Locate the cell with the specified text and output its (x, y) center coordinate. 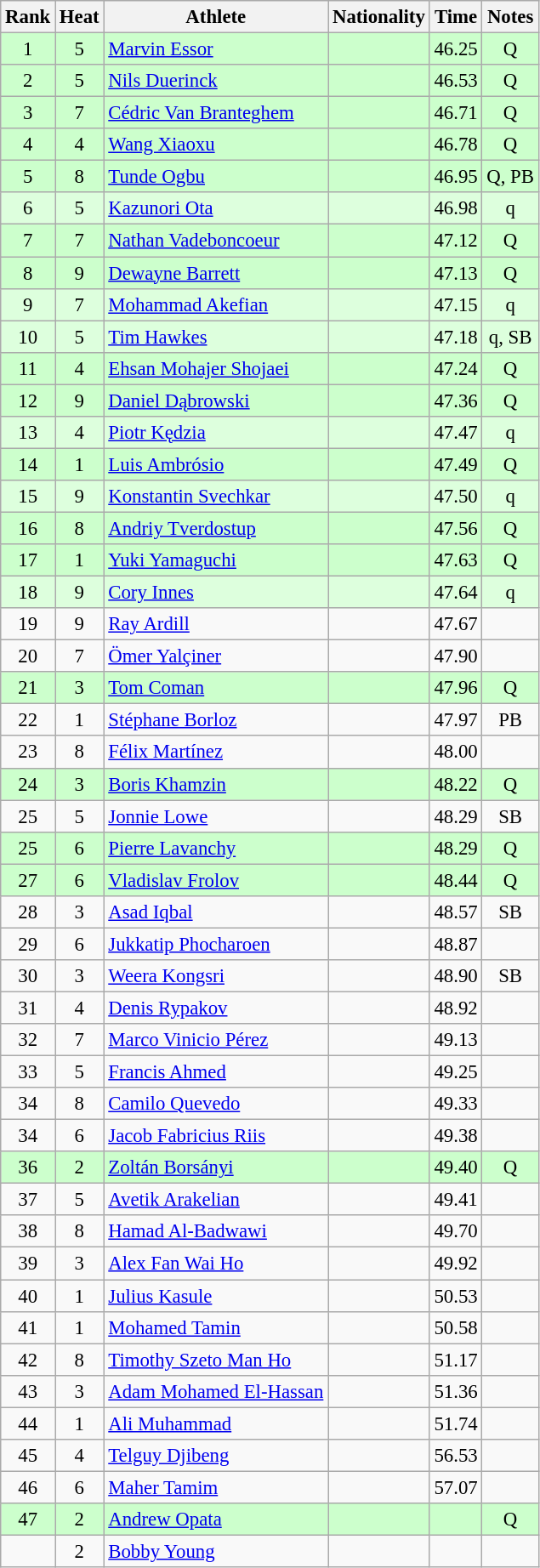
Mohammad Akefian (216, 304)
47 (28, 1520)
Boris Khamzin (216, 784)
47.18 (456, 337)
Yuki Yamaguchi (216, 560)
47.36 (456, 401)
Andriy Tverdostup (216, 528)
51.17 (456, 1360)
49.25 (456, 1072)
22 (28, 720)
Tunde Ogbu (216, 177)
51.74 (456, 1423)
40 (28, 1296)
q, SB (510, 337)
33 (28, 1072)
Avetik Arakelian (216, 1200)
41 (28, 1327)
PB (510, 720)
50.58 (456, 1327)
44 (28, 1423)
48.22 (456, 784)
Tim Hawkes (216, 337)
Heat (80, 17)
49.40 (456, 1167)
49.92 (456, 1264)
48.87 (456, 944)
30 (28, 976)
Athlete (216, 17)
47.15 (456, 304)
49.38 (456, 1136)
19 (28, 624)
14 (28, 464)
Bobby Young (216, 1551)
Camilo Quevedo (216, 1104)
45 (28, 1456)
Hamad Al-Badwawi (216, 1232)
46.25 (456, 49)
46.95 (456, 177)
31 (28, 1008)
Jonnie Lowe (216, 816)
47.96 (456, 688)
23 (28, 753)
Jacob Fabricius Riis (216, 1136)
21 (28, 688)
Mohamed Tamin (216, 1327)
Timothy Szeto Man Ho (216, 1360)
Rank (28, 17)
49.33 (456, 1104)
Nathan Vadeboncoeur (216, 241)
Stéphane Borloz (216, 720)
47.63 (456, 560)
49.13 (456, 1040)
Asad Iqbal (216, 912)
24 (28, 784)
Ray Ardill (216, 624)
42 (28, 1360)
12 (28, 401)
56.53 (456, 1456)
Q, PB (510, 177)
32 (28, 1040)
17 (28, 560)
51.36 (456, 1391)
Andrew Opata (216, 1520)
37 (28, 1200)
Luis Ambrósio (216, 464)
Vladislav Frolov (216, 880)
46.71 (456, 113)
27 (28, 880)
49.70 (456, 1232)
46 (28, 1487)
Zoltán Borsányi (216, 1167)
47.64 (456, 593)
Time (456, 17)
48.44 (456, 880)
20 (28, 656)
43 (28, 1391)
18 (28, 593)
46.53 (456, 81)
Alex Fan Wai Ho (216, 1264)
Cory Innes (216, 593)
39 (28, 1264)
Félix Martínez (216, 753)
47.56 (456, 528)
47.67 (456, 624)
Ali Muhammad (216, 1423)
13 (28, 433)
46.78 (456, 145)
Kazunori Ota (216, 208)
47.97 (456, 720)
47.13 (456, 273)
Pierre Lavanchy (216, 848)
Denis Rypakov (216, 1008)
Piotr Kędzia (216, 433)
Marvin Essor (216, 49)
11 (28, 368)
10 (28, 337)
Wang Xiaoxu (216, 145)
Notes (510, 17)
47.47 (456, 433)
48.57 (456, 912)
Maher Tamim (216, 1487)
16 (28, 528)
Cédric Van Branteghem (216, 113)
Adam Mohamed El-Hassan (216, 1391)
Julius Kasule (216, 1296)
47.12 (456, 241)
36 (28, 1167)
48.00 (456, 753)
46.98 (456, 208)
Ömer Yalçiner (216, 656)
Francis Ahmed (216, 1072)
50.53 (456, 1296)
Weera Kongsri (216, 976)
Jukkatip Phocharoen (216, 944)
15 (28, 497)
48.92 (456, 1008)
Daniel Dąbrowski (216, 401)
47.50 (456, 497)
Dewayne Barrett (216, 273)
47.90 (456, 656)
Nils Duerinck (216, 81)
Nationality (379, 17)
57.07 (456, 1487)
Marco Vinicio Pérez (216, 1040)
Tom Coman (216, 688)
Ehsan Mohajer Shojaei (216, 368)
Telguy Djibeng (216, 1456)
47.24 (456, 368)
28 (28, 912)
49.41 (456, 1200)
38 (28, 1232)
Konstantin Svechkar (216, 497)
48.90 (456, 976)
29 (28, 944)
47.49 (456, 464)
